Extract the (X, Y) coordinate from the center of the cell holding the provided text.  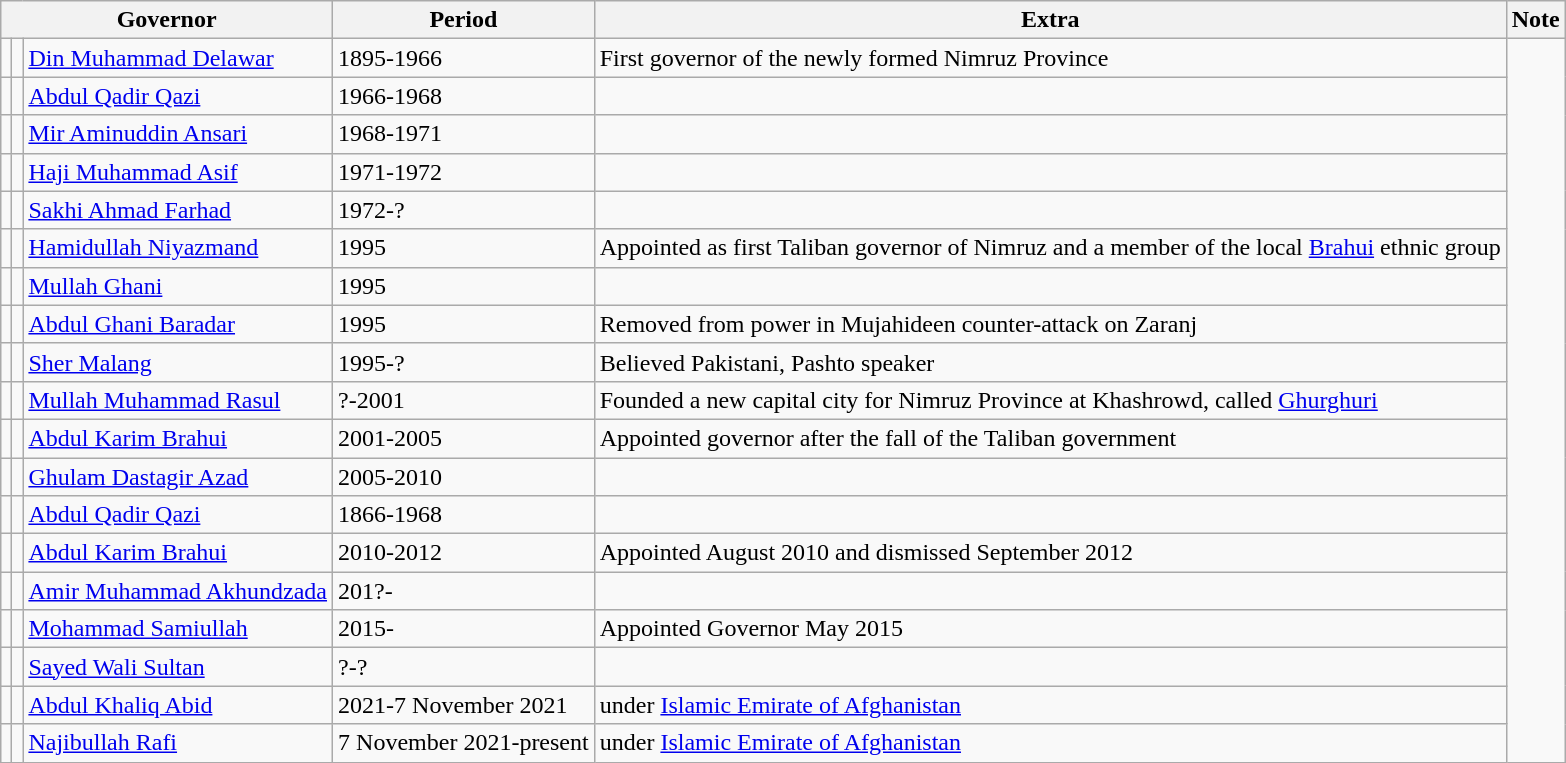
1971-1972 (464, 172)
1895-1966 (464, 58)
Removed from power in Mujahideen counter-attack on Zaranj (1050, 324)
Mir Aminuddin Ansari (178, 134)
1968-1971 (464, 134)
Extra (1050, 20)
7 November 2021-present (464, 743)
Note (1536, 20)
Appointed August 2010 and dismissed September 2012 (1050, 553)
2021-7 November 2021 (464, 705)
2010-2012 (464, 553)
?-? (464, 667)
Founded a new capital city for Nimruz Province at Khashrowd, called Ghurghuri (1050, 400)
Sakhi Ahmad Farhad (178, 210)
Governor (167, 20)
Haji Muhammad Asif (178, 172)
Abdul Khaliq Abid (178, 705)
Amir Muhammad Akhundzada (178, 591)
1866-1968 (464, 515)
Appointed governor after the fall of the Taliban government (1050, 438)
2001-2005 (464, 438)
1972-? (464, 210)
Appointed as first Taliban governor of Nimruz and a member of the local Brahui ethnic group (1050, 248)
Sher Malang (178, 362)
Appointed Governor May 2015 (1050, 629)
2015- (464, 629)
Mullah Ghani (178, 286)
Sayed Wali Sultan (178, 667)
2005-2010 (464, 477)
1966-1968 (464, 96)
Mullah Muhammad Rasul (178, 400)
1995-? (464, 362)
Abdul Ghani Baradar (178, 324)
Najibullah Rafi (178, 743)
Hamidullah Niyazmand (178, 248)
Ghulam Dastagir Azad (178, 477)
Mohammad Samiullah (178, 629)
201?- (464, 591)
Believed Pakistani, Pashto speaker (1050, 362)
Din Muhammad Delawar (178, 58)
?-2001 (464, 400)
First governor of the newly formed Nimruz Province (1050, 58)
Period (464, 20)
